Output the [x, y] coordinate of the center of the cell containing the given text.  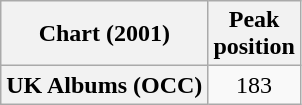
UK Albums (OCC) [104, 85]
183 [254, 85]
Chart (2001) [104, 34]
Peakposition [254, 34]
